Determine the (X, Y) coordinate at the center of the cell enclosing the given text.  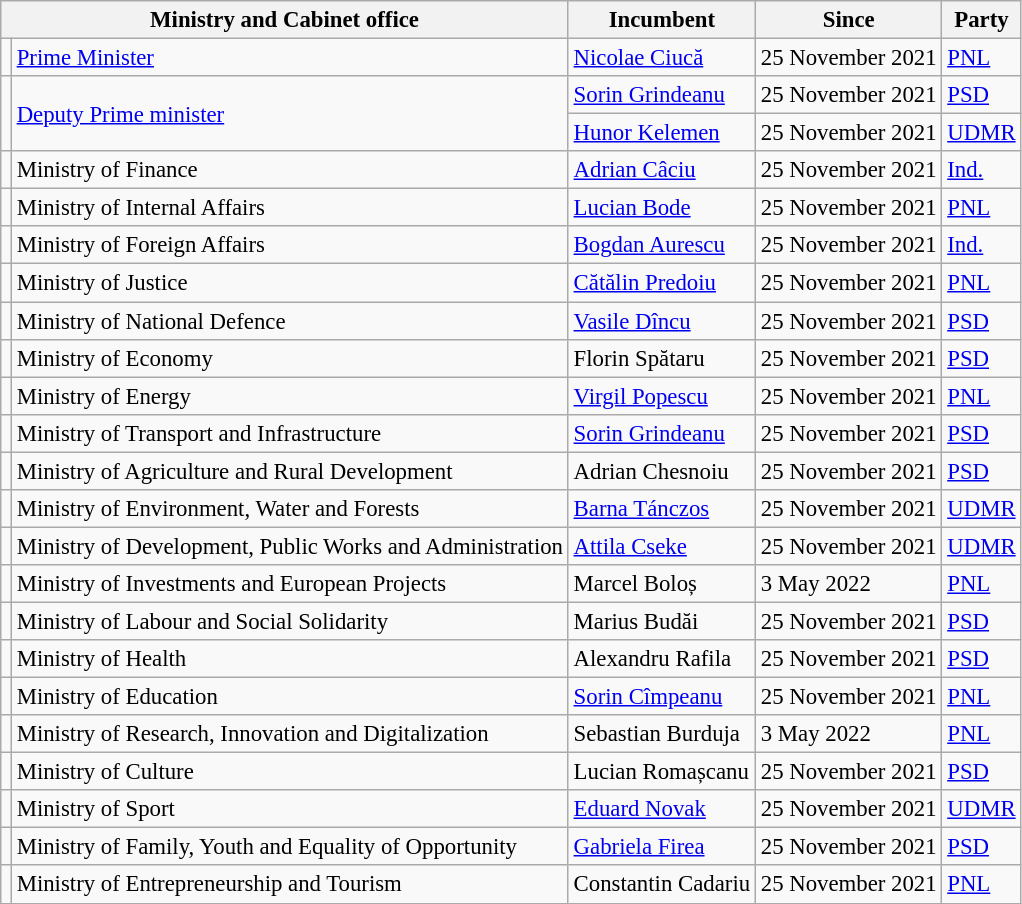
Barna Tánczos (662, 509)
Eduard Novak (662, 809)
Bogdan Aurescu (662, 245)
Florin Spătaru (662, 358)
Lucian Romașcanu (662, 772)
Cătălin Predoiu (662, 283)
Adrian Chesnoiu (662, 471)
Constantin Cadariu (662, 885)
Virgil Popescu (662, 396)
Ministry of Health (290, 659)
Ministry of Justice (290, 283)
Marius Budăi (662, 621)
Ministry of Family, Youth and Equality of Opportunity (290, 847)
Ministry of Environment, Water and Forests (290, 509)
Ministry of Transport and Infrastructure (290, 433)
Nicolae Ciucă (662, 58)
Ministry of Economy (290, 358)
Ministry of Sport (290, 809)
Ministry of Internal Affairs (290, 208)
Since (848, 20)
Ministry of Energy (290, 396)
Ministry of Foreign Affairs (290, 245)
Ministry of Investments and European Projects (290, 584)
Ministry of Agriculture and Rural Development (290, 471)
Prime Minister (290, 58)
Ministry of Culture (290, 772)
Deputy Prime minister (290, 114)
Vasile Dîncu (662, 321)
Ministry of National Defence (290, 321)
Gabriela Firea (662, 847)
Incumbent (662, 20)
Party (982, 20)
Ministry of Finance (290, 170)
Lucian Bode (662, 208)
Ministry of Labour and Social Solidarity (290, 621)
Adrian Câciu (662, 170)
Ministry of Education (290, 697)
Alexandru Rafila (662, 659)
Ministry and Cabinet office (285, 20)
Sorin Cîmpeanu (662, 697)
Hunor Kelemen (662, 133)
Ministry of Development, Public Works and Administration (290, 546)
Ministry of Entrepreneurship and Tourism (290, 885)
Marcel Boloș (662, 584)
Ministry of Research, Innovation and Digitalization (290, 734)
Sebastian Burduja (662, 734)
Attila Cseke (662, 546)
